From the cell containing the given text, extract its center point as (X, Y) coordinate. 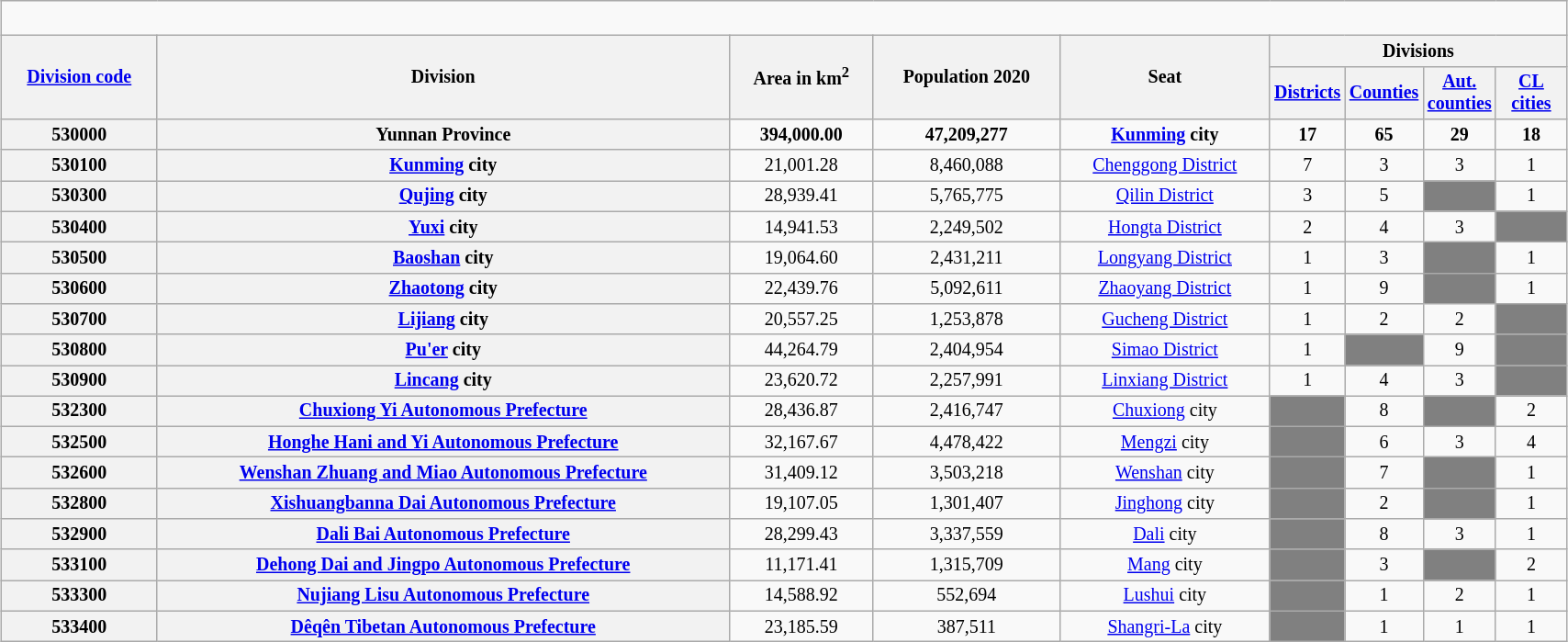
Honghe Hani and Yi Autonomous Prefecture (442, 443)
532900 (79, 535)
Zhaoyang District (1164, 288)
Dali Bai Autonomous Prefecture (442, 535)
2,404,954 (966, 349)
1,253,878 (966, 320)
Seat (1164, 77)
Wenshan city (1164, 472)
Dehong Dai and Jingpo Autonomous Prefecture (442, 566)
28,939.41 (801, 197)
530700 (79, 320)
Qujing city (442, 197)
Nujiang Lisu Autonomous Prefecture (442, 595)
6 (1384, 443)
530100 (79, 165)
530900 (79, 380)
Qilin District (1164, 197)
Linxiang District (1164, 380)
28,299.43 (801, 535)
530500 (79, 257)
3,503,218 (966, 472)
23,620.72 (801, 380)
394,000.00 (801, 134)
11,171.41 (801, 566)
2,431,211 (966, 257)
530400 (79, 226)
31,409.12 (801, 472)
Lushui city (1164, 595)
Hongta District (1164, 226)
14,941.53 (801, 226)
Population 2020 (966, 77)
5 (1384, 197)
8,460,088 (966, 165)
20,557.25 (801, 320)
17 (1307, 134)
530000 (79, 134)
552,694 (966, 595)
Xishuangbanna Dai Autonomous Prefecture (442, 503)
533300 (79, 595)
1,315,709 (966, 566)
Lijiang city (442, 320)
Zhaotong city (442, 288)
387,511 (966, 626)
532800 (79, 503)
22,439.76 (801, 288)
5,092,611 (966, 288)
Dêqên Tibetan Autonomous Prefecture (442, 626)
530300 (79, 197)
532300 (79, 411)
14,588.92 (801, 595)
Baoshan city (442, 257)
28,436.87 (801, 411)
Longyang District (1164, 257)
Jinghong city (1164, 503)
533400 (79, 626)
21,001.28 (801, 165)
Chuxiong city (1164, 411)
Gucheng District (1164, 320)
47,209,277 (966, 134)
18 (1531, 134)
Division (442, 77)
Area in km2 (801, 77)
Districts (1307, 94)
Aut. counties (1460, 94)
32,167.67 (801, 443)
Wenshan Zhuang and Miao Autonomous Prefecture (442, 472)
Simao District (1164, 349)
Lincang city (442, 380)
Yuxi city (442, 226)
Yunnan Province (442, 134)
530600 (79, 288)
Divisions (1417, 51)
533100 (79, 566)
Shangri-La city (1164, 626)
532500 (79, 443)
2,257,991 (966, 380)
29 (1460, 134)
CL cities (1531, 94)
Pu'er city (442, 349)
4,478,422 (966, 443)
2,416,747 (966, 411)
44,264.79 (801, 349)
3,337,559 (966, 535)
19,107.05 (801, 503)
530800 (79, 349)
Dali city (1164, 535)
532600 (79, 472)
19,064.60 (801, 257)
Counties (1384, 94)
Chuxiong Yi Autonomous Prefecture (442, 411)
Division code (79, 77)
65 (1384, 134)
23,185.59 (801, 626)
Mengzi city (1164, 443)
Mang city (1164, 566)
5,765,775 (966, 197)
Chenggong District (1164, 165)
2,249,502 (966, 226)
1,301,407 (966, 503)
